Output the (x, y) coordinate of the center of the cell containing the given text.  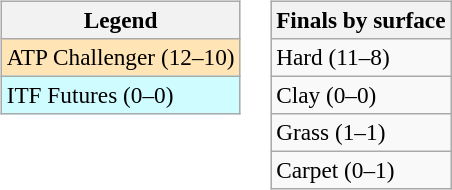
Grass (1–1) (361, 133)
Clay (0–0) (361, 95)
Legend (120, 20)
ITF Futures (0–0) (120, 95)
Hard (11–8) (361, 57)
ATP Challenger (12–10) (120, 57)
Finals by surface (361, 20)
Carpet (0–1) (361, 171)
